Return (x, y) of the center of cell containing provided text 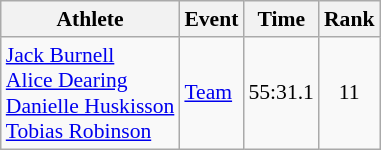
55:31.1 (280, 93)
Team (211, 93)
Rank (350, 19)
Athlete (90, 19)
11 (350, 93)
Event (211, 19)
Jack BurnellAlice DearingDanielle HuskissonTobias Robinson (90, 93)
Time (280, 19)
